For the text-containing cell, return its midpoint in [X, Y] coordinate format. 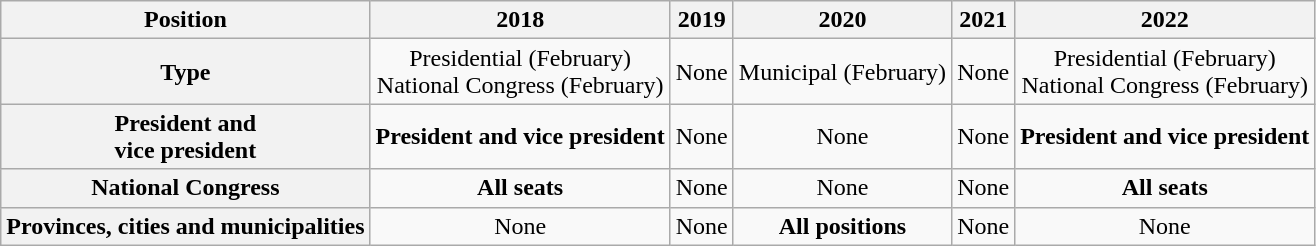
2021 [984, 20]
President andvice president [186, 136]
National Congress [186, 188]
Type [186, 72]
Position [186, 20]
Provinces, cities and municipalities [186, 226]
2020 [842, 20]
All positions [842, 226]
2018 [520, 20]
2019 [702, 20]
2022 [1165, 20]
Municipal (February) [842, 72]
